For the text-containing cell, return its midpoint in (x, y) coordinate format. 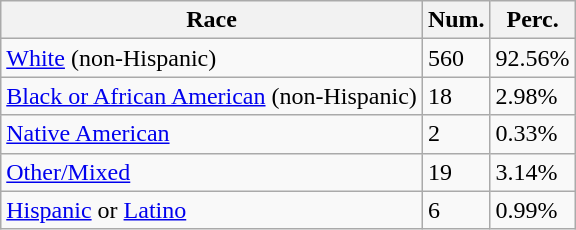
White (non-Hispanic) (212, 58)
0.33% (532, 134)
Hispanic or Latino (212, 210)
Native American (212, 134)
2.98% (532, 96)
Perc. (532, 20)
Black or African American (non-Hispanic) (212, 96)
18 (456, 96)
Other/Mixed (212, 172)
19 (456, 172)
Race (212, 20)
92.56% (532, 58)
Num. (456, 20)
0.99% (532, 210)
3.14% (532, 172)
2 (456, 134)
560 (456, 58)
6 (456, 210)
